Find where the given text appears and provide that cell's center as [x, y] coordinate. 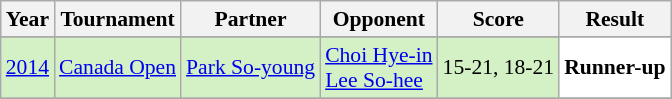
15-21, 18-21 [499, 68]
Score [499, 19]
Partner [250, 19]
Canada Open [118, 68]
Park So-young [250, 68]
Result [614, 19]
2014 [28, 68]
Tournament [118, 19]
Runner-up [614, 68]
Year [28, 19]
Choi Hye-in Lee So-hee [378, 68]
Opponent [378, 19]
